For the text-containing cell, return its midpoint in (x, y) coordinate format. 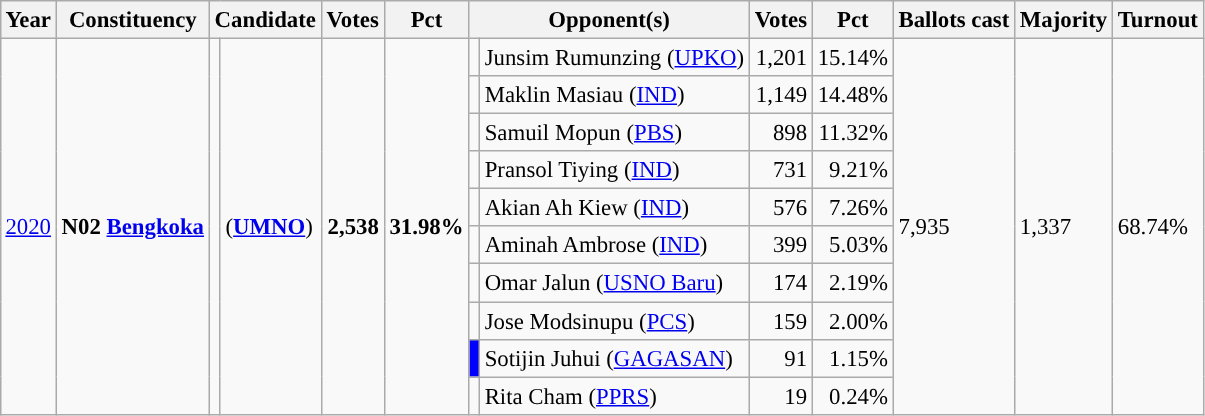
Sotijin Juhui (GAGASAN) (614, 358)
0.24% (852, 396)
14.48% (852, 95)
1,201 (780, 57)
1,149 (780, 95)
399 (780, 245)
2,538 (352, 226)
9.21% (852, 170)
Year (28, 20)
731 (780, 170)
1.15% (852, 358)
Jose Modsinupu (PCS) (614, 321)
2.19% (852, 283)
898 (780, 133)
11.32% (852, 133)
Constituency (132, 20)
174 (780, 283)
15.14% (852, 57)
2020 (28, 226)
2.00% (852, 321)
7.26% (852, 208)
Rita Cham (PPRS) (614, 396)
Pransol Tiying (IND) (614, 170)
576 (780, 208)
Junsim Rumunzing (UPKO) (614, 57)
Majority (1064, 20)
5.03% (852, 245)
19 (780, 396)
Turnout (1158, 20)
91 (780, 358)
Omar Jalun (USNO Baru) (614, 283)
(UMNO) (270, 226)
1,337 (1064, 226)
Akian Ah Kiew (IND) (614, 208)
N02 Bengkoka (132, 226)
Aminah Ambrose (IND) (614, 245)
Ballots cast (954, 20)
159 (780, 321)
Maklin Masiau (IND) (614, 95)
Opponent(s) (610, 20)
Samuil Mopun (PBS) (614, 133)
7,935 (954, 226)
Candidate (265, 20)
31.98% (426, 226)
68.74% (1158, 226)
